Pinpoint the cell where the given text exists, returning its (x, y) midpoint coordinate. 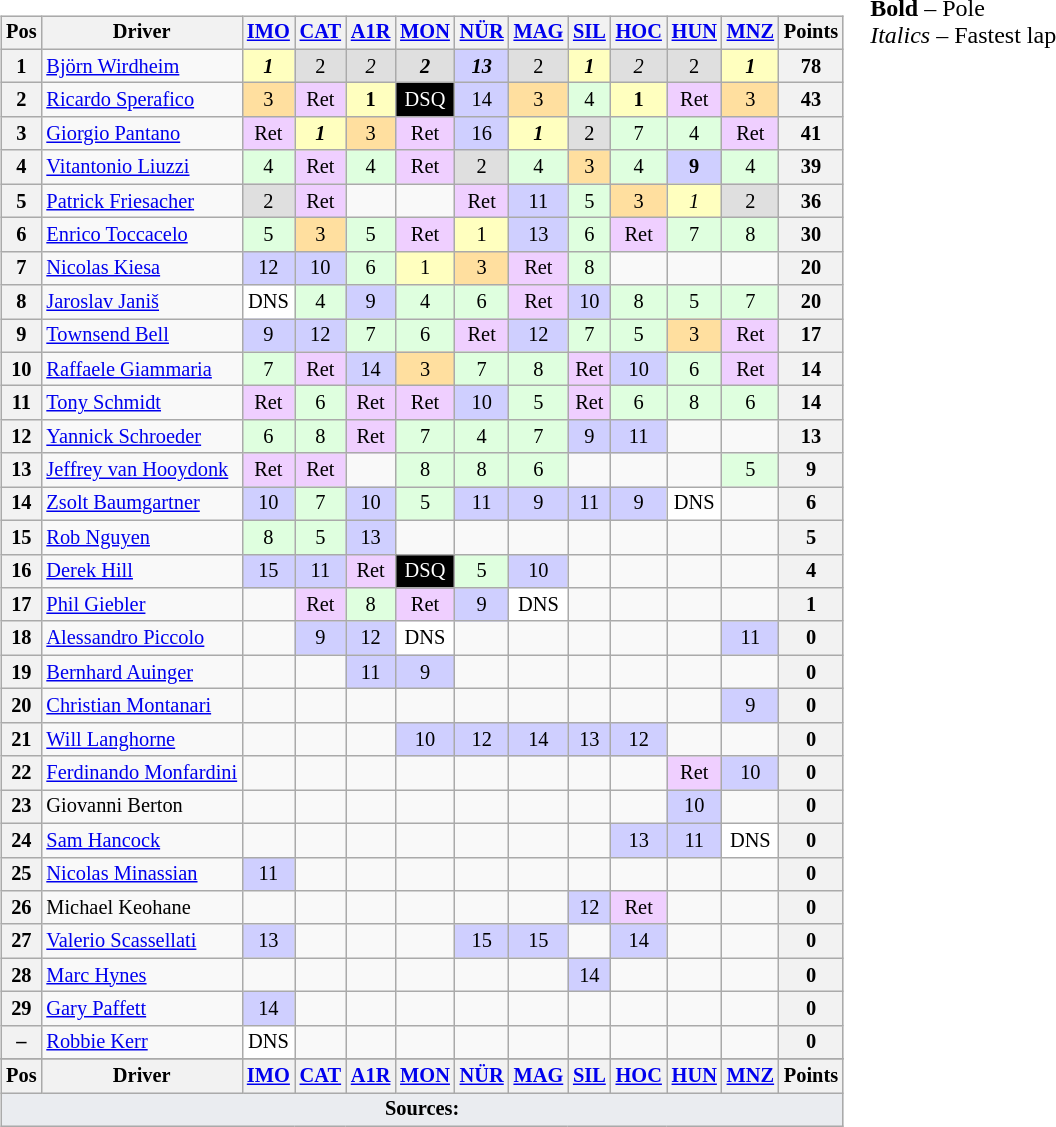
43 (811, 100)
23 (21, 807)
Zsolt Baumgartner (142, 504)
26 (21, 908)
Jaroslav Janiš (142, 302)
18 (21, 638)
Sources: (422, 1110)
30 (811, 235)
Will Langhorne (142, 739)
Patrick Friesacher (142, 201)
Tony Schmidt (142, 403)
Ricardo Sperafico (142, 100)
78 (811, 66)
Nicolas Minassian (142, 874)
19 (21, 672)
Robbie Kerr (142, 1042)
Christian Montanari (142, 706)
Raffaele Giammaria (142, 369)
Jeffrey van Hooydonk (142, 470)
Valerio Scassellati (142, 941)
Ferdinando Monfardini (142, 773)
28 (21, 975)
Vitantonio Liuzzi (142, 167)
21 (21, 739)
Sam Hancock (142, 840)
Phil Giebler (142, 605)
Gary Paffett (142, 1009)
41 (811, 134)
Giorgio Pantano (142, 134)
Enrico Toccacelo (142, 235)
Michael Keohane (142, 908)
Björn Wirdheim (142, 66)
29 (21, 1009)
Rob Nguyen (142, 537)
39 (811, 167)
Yannick Schroeder (142, 437)
36 (811, 201)
Bernhard Auinger (142, 672)
22 (21, 773)
24 (21, 840)
25 (21, 874)
– (21, 1042)
Townsend Bell (142, 336)
Marc Hynes (142, 975)
Derek Hill (142, 571)
Alessandro Piccolo (142, 638)
Nicolas Kiesa (142, 268)
Giovanni Berton (142, 807)
27 (21, 941)
